Return (x, y) of the center of cell containing provided text 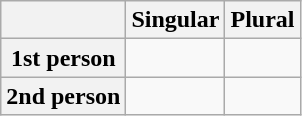
Plural (262, 20)
Singular (176, 20)
1st person (64, 58)
2nd person (64, 96)
